Output the [x, y] coordinate of the center of the cell containing the given text.  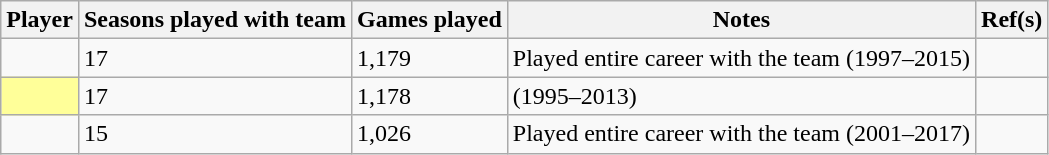
Games played [430, 20]
Seasons played with team [214, 20]
1,178 [430, 96]
Player [40, 20]
Played entire career with the team (1997–2015) [741, 58]
Played entire career with the team (2001–2017) [741, 134]
1,179 [430, 58]
(1995–2013) [741, 96]
Notes [741, 20]
Ref(s) [1012, 20]
1,026 [430, 134]
15 [214, 134]
